Return the (X, Y) coordinate for the center point of the cell that contains the specified text.  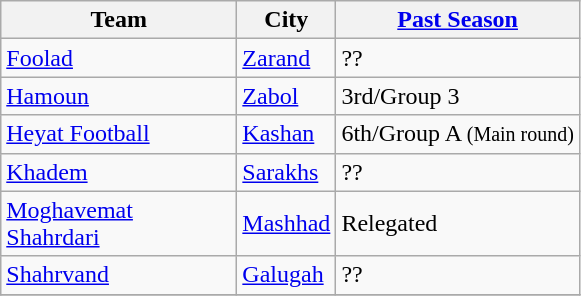
Sarakhs (286, 172)
Moghavemat Shahrdari (119, 224)
6th/Group A (Main round) (458, 134)
3rd/Group 3 (458, 96)
City (286, 20)
Heyat Football (119, 134)
Foolad (119, 58)
Mashhad (286, 224)
Shahrvand (119, 275)
Zabol (286, 96)
Hamoun (119, 96)
Khadem (119, 172)
Zarand (286, 58)
Galugah (286, 275)
Past Season (458, 20)
Kashan (286, 134)
Relegated (458, 224)
Team (119, 20)
